Output the [X, Y] coordinate of the center of the cell containing the given text.  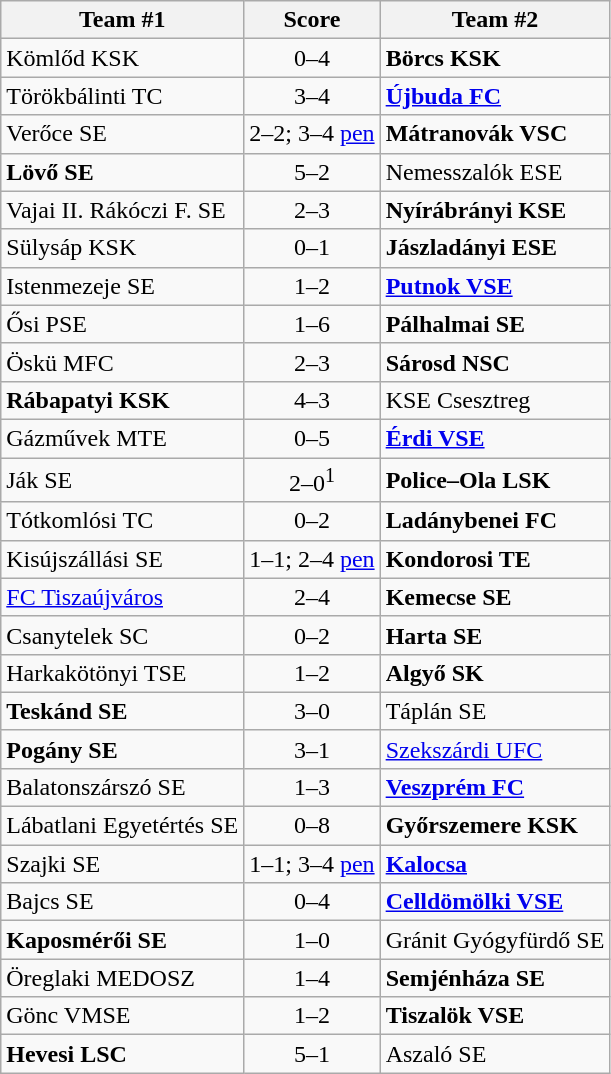
Érdi VSE [495, 438]
Kondorosi TE [495, 559]
Istenmezeje SE [122, 286]
3–0 [312, 711]
1–4 [312, 978]
Szajki SE [122, 864]
Score [312, 20]
Kalocsa [495, 864]
1–1; 3–4 pen [312, 864]
Kemecse SE [495, 597]
Újbuda FC [495, 96]
Nemesszalók ESE [495, 172]
Kisújszállási SE [122, 559]
Öskü MFC [122, 362]
4–3 [312, 400]
KSE Csesztreg [495, 400]
Veszprém FC [495, 787]
Aszaló SE [495, 1054]
Verőce SE [122, 134]
Mátranovák VSC [495, 134]
Team #2 [495, 20]
Kömlőd KSK [122, 58]
Semjénháza SE [495, 978]
Police–Ola LSK [495, 480]
Gönc VMSE [122, 1016]
Pálhalmai SE [495, 324]
1–0 [312, 940]
Csanytelek SC [122, 635]
Teskánd SE [122, 711]
Táplán SE [495, 711]
Kaposmérői SE [122, 940]
Vajai II. Rákóczi F. SE [122, 210]
Hevesi LSC [122, 1054]
Gázművek MTE [122, 438]
2–01 [312, 480]
Sárosd NSC [495, 362]
Jászladányi ESE [495, 248]
Törökbálinti TC [122, 96]
Tótkomlósi TC [122, 521]
Öreglaki MEDOSZ [122, 978]
1–3 [312, 787]
Pogány SE [122, 749]
Harkakötönyi TSE [122, 673]
2–2; 3–4 pen [312, 134]
Ladánybenei FC [495, 521]
0–5 [312, 438]
Lövő SE [122, 172]
3–1 [312, 749]
2–4 [312, 597]
FC Tiszaújváros [122, 597]
Balatonszárszó SE [122, 787]
1–6 [312, 324]
Szekszárdi UFC [495, 749]
Ősi PSE [122, 324]
Sülysáp KSK [122, 248]
Harta SE [495, 635]
Lábatlani Egyetértés SE [122, 826]
Algyő SK [495, 673]
3–4 [312, 96]
5–1 [312, 1054]
Celldömölki VSE [495, 902]
0–8 [312, 826]
Tiszalök VSE [495, 1016]
Ják SE [122, 480]
Győrszemere KSK [495, 826]
Rábapatyi KSK [122, 400]
Börcs KSK [495, 58]
Nyírábrányi KSE [495, 210]
Team #1 [122, 20]
0–1 [312, 248]
5–2 [312, 172]
Bajcs SE [122, 902]
Putnok VSE [495, 286]
Gránit Gyógyfürdő SE [495, 940]
1–1; 2–4 pen [312, 559]
